Return (x, y) of the center of cell containing provided text 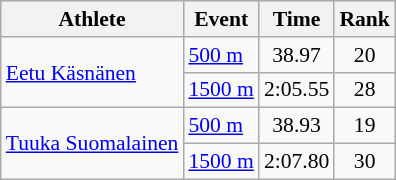
Athlete (92, 19)
38.93 (296, 126)
Tuuka Suomalainen (92, 144)
Eetu Käsnänen (92, 72)
38.97 (296, 55)
Rank (364, 19)
2:05.55 (296, 90)
Event (220, 19)
20 (364, 55)
28 (364, 90)
19 (364, 126)
30 (364, 162)
2:07.80 (296, 162)
Time (296, 19)
